Locate the cell with the specified text and output its (X, Y) center coordinate. 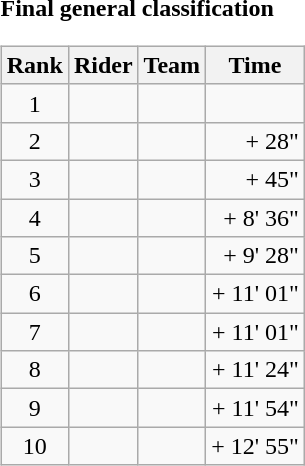
+ 12' 55" (256, 446)
+ 28" (256, 141)
+ 11' 24" (256, 370)
2 (34, 141)
8 (34, 370)
Team (172, 65)
+ 8' 36" (256, 217)
+ 45" (256, 179)
Time (256, 65)
1 (34, 103)
4 (34, 217)
Rank (34, 65)
Rider (103, 65)
+ 11' 54" (256, 408)
6 (34, 294)
10 (34, 446)
7 (34, 332)
5 (34, 256)
+ 9' 28" (256, 256)
3 (34, 179)
9 (34, 408)
